Pinpoint the cell where the given text exists, returning its [x, y] midpoint coordinate. 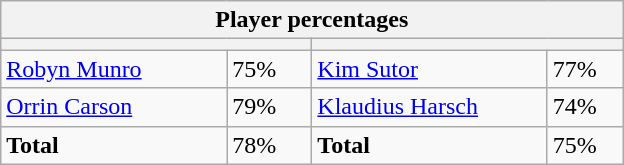
74% [585, 107]
Robyn Munro [114, 69]
78% [270, 145]
79% [270, 107]
77% [585, 69]
Klaudius Harsch [430, 107]
Kim Sutor [430, 69]
Orrin Carson [114, 107]
Player percentages [312, 20]
